Determine the (X, Y) coordinate at the center of the cell enclosing the given text.  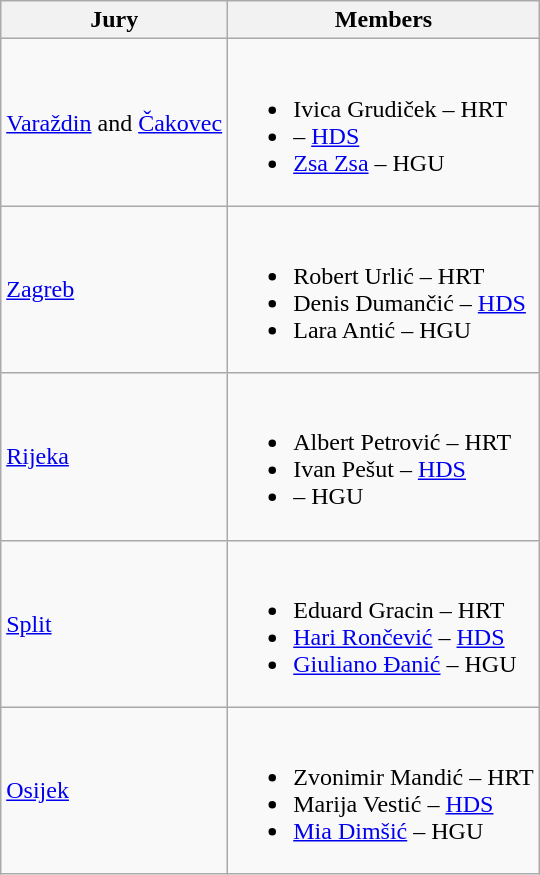
Split (114, 624)
Albert Petrović – HRTIvan Pešut – HDS – HGU (384, 456)
Rijeka (114, 456)
Zagreb (114, 290)
Members (384, 20)
Zvonimir Mandić – HRTMarija Vestić – HDSMia Dimšić – HGU (384, 790)
Robert Urlić – HRTDenis Dumančić – HDSLara Antić – HGU (384, 290)
Ivica Grudiček – HRT – HDSZsa Zsa – HGU (384, 122)
Varaždin and Čakovec (114, 122)
Eduard Gracin – HRTHari Rončević – HDSGiuliano Đanić – HGU (384, 624)
Osijek (114, 790)
Jury (114, 20)
